From the cell containing the given text, extract its center point as (x, y) coordinate. 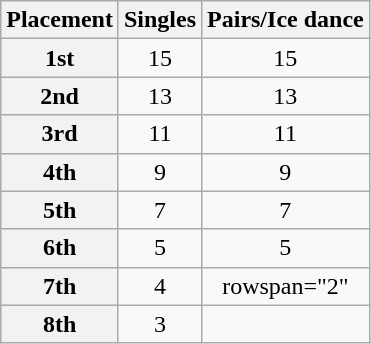
7th (60, 286)
6th (60, 248)
3 (160, 324)
rowspan="2" (286, 286)
2nd (60, 96)
1st (60, 58)
3rd (60, 134)
4th (60, 172)
5th (60, 210)
8th (60, 324)
Singles (160, 20)
Placement (60, 20)
4 (160, 286)
Pairs/Ice dance (286, 20)
